Output the [X, Y] coordinate of the center of the cell containing the given text.  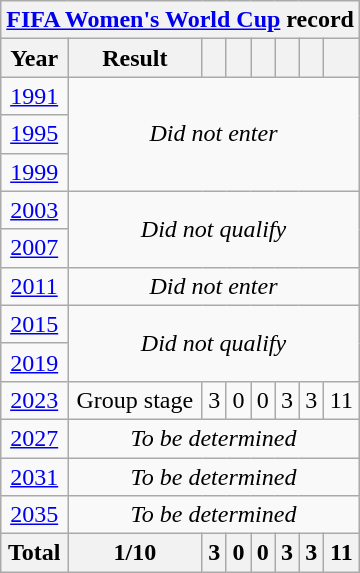
2031 [34, 477]
1999 [34, 172]
1995 [34, 134]
1991 [34, 96]
2023 [34, 400]
2011 [34, 286]
2007 [34, 248]
2003 [34, 210]
Total [34, 553]
1/10 [135, 553]
FIFA Women's World Cup record [180, 20]
Year [34, 58]
Group stage [135, 400]
Result [135, 58]
2035 [34, 515]
2015 [34, 324]
2019 [34, 362]
2027 [34, 438]
